Scan for the cell matching the given text and deliver its (x, y) coordinate at center. 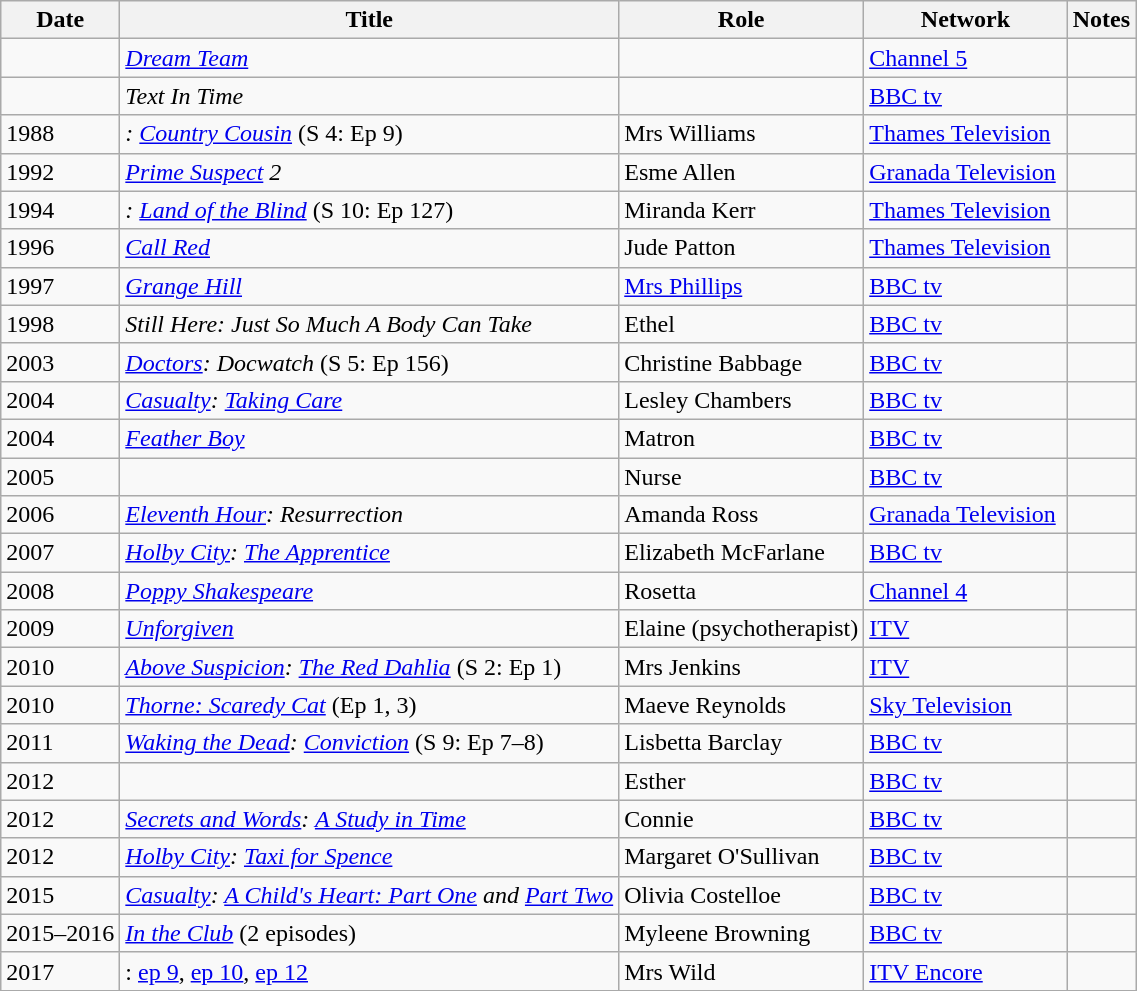
Network (966, 20)
: Land of the Blind (S 10: Ep 127) (370, 210)
Doctors: Docwatch (S 5: Ep 156) (370, 362)
Mrs Phillips (742, 286)
Channel 4 (966, 591)
: Country Cousin (S 4: Ep 9) (370, 134)
Secrets and Words: A Study in Time (370, 819)
Olivia Costelloe (742, 895)
Holby City: Taxi for Spence (370, 857)
2009 (60, 629)
1988 (60, 134)
2017 (60, 971)
Waking the Dead: Conviction (S 9: Ep 7–8) (370, 743)
Elizabeth McFarlane (742, 553)
Feather Boy (370, 438)
2007 (60, 553)
Call Red (370, 248)
Prime Suspect 2 (370, 172)
ITV Encore (966, 971)
Miranda Kerr (742, 210)
Nurse (742, 477)
Matron (742, 438)
2006 (60, 515)
Elaine (psychotherapist) (742, 629)
Rosetta (742, 591)
1994 (60, 210)
2015–2016 (60, 933)
Christine Babbage (742, 362)
In the Club (2 episodes) (370, 933)
Still Here: Just So Much A Body Can Take (370, 324)
Eleventh Hour: Resurrection (370, 515)
2005 (60, 477)
2011 (60, 743)
2008 (60, 591)
Esther (742, 781)
Role (742, 20)
Lisbetta Barclay (742, 743)
Above Suspicion: The Red Dahlia (S 2: Ep 1) (370, 667)
Mrs Williams (742, 134)
2003 (60, 362)
1996 (60, 248)
Title (370, 20)
Margaret O'Sullivan (742, 857)
Lesley Chambers (742, 400)
Notes (1101, 20)
Poppy Shakespeare (370, 591)
Grange Hill (370, 286)
Jude Patton (742, 248)
1992 (60, 172)
Casualty: Taking Care (370, 400)
Mrs Jenkins (742, 667)
Holby City: The Apprentice (370, 553)
Unforgiven (370, 629)
Ethel (742, 324)
Casualty: A Child's Heart: Part One and Part Two (370, 895)
Myleene Browning (742, 933)
Text In Time (370, 96)
Channel 5 (966, 58)
Dream Team (370, 58)
2015 (60, 895)
Maeve Reynolds (742, 705)
Mrs Wild (742, 971)
: ep 9, ep 10, ep 12 (370, 971)
Thorne: Scaredy Cat (Ep 1, 3) (370, 705)
Sky Television (966, 705)
1998 (60, 324)
Date (60, 20)
1997 (60, 286)
Esme Allen (742, 172)
Amanda Ross (742, 515)
Connie (742, 819)
